Scan for the cell matching the given text and deliver its (X, Y) coordinate at center. 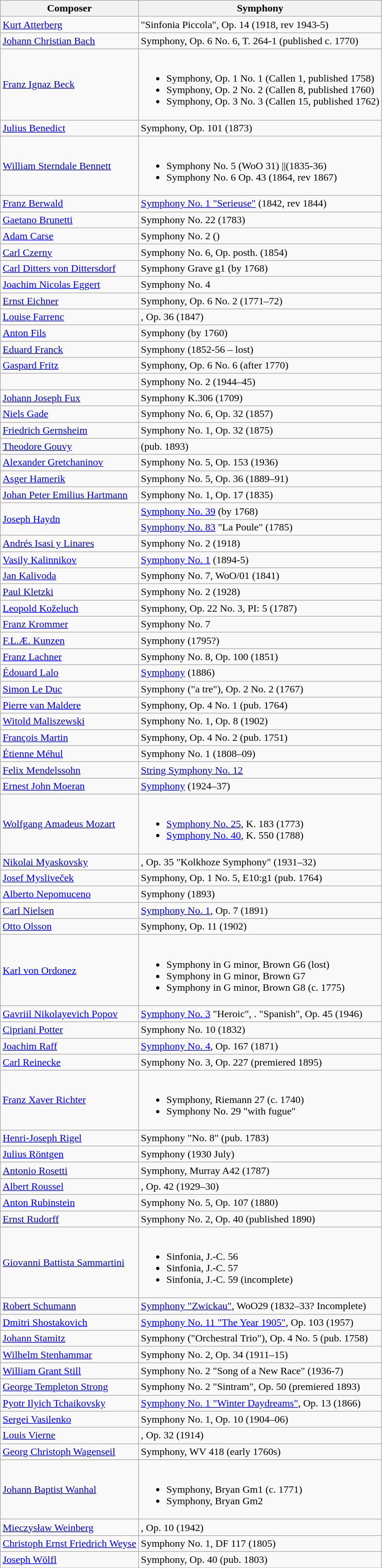
Symphony No. 7 (260, 624)
Symphony (by 1760) (260, 333)
Franz Xaver Richter (70, 1100)
Ernest John Moeran (70, 786)
, Op. 10 (1942) (260, 1527)
Friedrich Gernsheim (70, 430)
Symphony No. 11 "The Year 1905", Op. 103 (1957) (260, 1322)
Alexander Gretchaninov (70, 462)
Felix Mendelssohn (70, 770)
Symphony ("Orchestral Trio"), Op. 4 No. 5 (pub. 1758) (260, 1338)
Asger Hamerik (70, 479)
Carl Nielsen (70, 910)
Symphony (260, 9)
Louis Vierne (70, 1435)
Symphony, Op. 1 No. 5, E10:g1 (pub. 1764) (260, 878)
Symphony K.306 (1709) (260, 398)
String Symphony No. 12 (260, 770)
Pierre van Maldere (70, 705)
Symphony ("a tre"), Op. 2 No. 2 (1767) (260, 689)
Symphony No. 2 "Song of a New Race" (1936-7) (260, 1371)
Johann Christian Bach (70, 41)
Leopold Koželuch (70, 608)
Symphony No. 1, Op. 17 (1835) (260, 495)
Symphony No. 39 (by 1768) (260, 511)
Franz Krommer (70, 624)
Symphony No. 3 "Heroic", . "Spanish", Op. 45 (1946) (260, 1014)
Symphony No. 10 (1832) (260, 1030)
Symphony No. 1, Op. 8 (1902) (260, 721)
Symphony, Op. 4 No. 2 (pub. 1751) (260, 737)
Julius Röntgen (70, 1154)
Giovanni Battista Sammartini (70, 1262)
Symphony No. 1, Op. 7 (1891) (260, 910)
Symphony No. 4, Op. 167 (1871) (260, 1046)
Georg Christoph Wagenseil (70, 1452)
Andrés Isasi y Linares (70, 543)
Gavriil Nikolayevich Popov (70, 1014)
Symphony (1924–37) (260, 786)
Symphony, Op. 101 (1873) (260, 128)
Mieczysław Weinberg (70, 1527)
Symphony No. 4 (260, 284)
Symphony, Op. 1 No. 1 (Callen 1, published 1758)Symphony, Op. 2 No. 2 (Callen 8, published 1760)Symphony, Op. 3 No. 3 (Callen 15, published 1762) (260, 84)
Johan Peter Emilius Hartmann (70, 495)
Gaetano Brunetti (70, 220)
Symphony No. 83 "La Poule" (1785) (260, 527)
Gaspard Fritz (70, 366)
Louise Farrenc (70, 317)
Symphony No. 22 (1783) (260, 220)
Carl Reinecke (70, 1062)
Symphony No. 1 (1808–09) (260, 754)
Symphony No. 6, Op. 32 (1857) (260, 414)
Symphony No. 5, Op. 153 (1936) (260, 462)
Symphony No. 5, Op. 36 (1889–91) (260, 479)
Symphony No. 1 "Serieuse" (1842, rev 1844) (260, 204)
Symphony No. 2 () (260, 236)
Symphony (1795?) (260, 641)
Symphony "Zwickau", WoO29 (1832–33? Incomplete) (260, 1306)
Vasily Kalinnikov (70, 560)
Johann Joseph Fux (70, 398)
Symphony No. 2 (1928) (260, 592)
Symphony No. 1, DF 117 (1805) (260, 1543)
Symphony (1930 July) (260, 1154)
Symphony in G minor, Brown G6 (lost)Symphony in G minor, Brown G7Symphony in G minor, Brown G8 (c. 1775) (260, 970)
Eduard Franck (70, 349)
Johann Baptist Wanhal (70, 1489)
Jan Kalivoda (70, 576)
Symphony (1893) (260, 894)
Étienne Méhul (70, 754)
Symphony No. 7, WoO/01 (1841) (260, 576)
Symphony, Op. 11 (1902) (260, 927)
, Op. 32 (1914) (260, 1435)
Symphony, Op. 6 No. 6 (after 1770) (260, 366)
Niels Gade (70, 414)
George Templeton Strong (70, 1387)
Symphony No. 2 "Sintram", Op. 50 (premiered 1893) (260, 1387)
Dmitri Shostakovich (70, 1322)
Ernst Eichner (70, 301)
, Op. 42 (1929–30) (260, 1186)
Alberto Nepomuceno (70, 894)
Franz Berwald (70, 204)
Anton Fils (70, 333)
Josef Mysliveček (70, 878)
Nikolai Myaskovsky (70, 862)
Pyotr Ilyich Tchaikovsky (70, 1403)
Symphony, Murray A42 (1787) (260, 1170)
Julius Benedict (70, 128)
Witold Maliszewski (70, 721)
Symphony, Op. 4 No. 1 (pub. 1764) (260, 705)
Symphony No. 5, Op. 107 (1880) (260, 1202)
Johann Stamitz (70, 1338)
Joseph Wölfl (70, 1559)
Joachim Nicolas Eggert (70, 284)
Sergei Vasilenko (70, 1419)
F.L.Æ. Kunzen (70, 641)
Symphony No. 1 "Winter Daydreams", Op. 13 (1866) (260, 1403)
Symphony, Op. 6 No. 6, T. 264-1 (published c. 1770) (260, 41)
Joseph Haydn (70, 519)
François Martin (70, 737)
Robert Schumann (70, 1306)
Symphony "No. 8" (pub. 1783) (260, 1138)
Wolfgang Amadeus Mozart (70, 824)
Carl Ditters von Dittersdorf (70, 268)
William Sterndale Bennett (70, 166)
Symphony No. 1 (1894-5) (260, 560)
Sinfonia, J.-C. 56Sinfonia, J.-C. 57Sinfonia, J.-C. 59 (incomplete) (260, 1262)
Symphony No. 6, Op. posth. (1854) (260, 252)
Anton Rubinstein (70, 1202)
William Grant Still (70, 1371)
Symphony, Op. 40 (pub. 1803) (260, 1559)
Symphony No. 2, Op. 40 (published 1890) (260, 1219)
, Op. 36 (1847) (260, 317)
Carl Czerny (70, 252)
Symphony, Op. 22 No. 3, PI: 5 (1787) (260, 608)
Antonio Rosetti (70, 1170)
Symphony, Op. 6 No. 2 (1771–72) (260, 301)
Symphony No. 1, Op. 32 (1875) (260, 430)
Kurt Atterberg (70, 25)
Paul Kletzki (70, 592)
, Op. 35 "Kolkhoze Symphony" (1931–32) (260, 862)
Theodore Gouvy (70, 446)
Symphony No. 8, Op. 100 (1851) (260, 657)
Franz Lachner (70, 657)
Wilhelm Stenhammar (70, 1355)
Symphony No. 2 (1944–45) (260, 382)
Ernst Rudorff (70, 1219)
Composer (70, 9)
Symphony (1886) (260, 673)
Henri-Joseph Rigel (70, 1138)
Joachim Raff (70, 1046)
Christoph Ernst Friedrich Weyse (70, 1543)
Symphony, Bryan Gm1 (c. 1771)Symphony, Bryan Gm2 (260, 1489)
Symphony, WV 418 (early 1760s) (260, 1452)
Symphony No. 2 (1918) (260, 543)
"Sinfonia Piccola", Op. 14 (1918, rev 1943-5) (260, 25)
Adam Carse (70, 236)
Franz Ignaz Beck (70, 84)
(pub. 1893) (260, 446)
Symphony No. 25, K. 183 (1773)Symphony No. 40, K. 550 (1788) (260, 824)
Otto Olsson (70, 927)
Édouard Lalo (70, 673)
Symphony, Riemann 27 (c. 1740)Symphony No. 29 "with fugue" (260, 1100)
Symphony Grave g1 (by 1768) (260, 268)
Cipriani Potter (70, 1030)
Symphony No. 5 (WoO 31) ||(1835-36)Symphony No. 6 Op. 43 (1864, rev 1867) (260, 166)
Simon Le Duc (70, 689)
Symphony (1852-56 – lost) (260, 349)
Karl von Ordonez (70, 970)
Albert Roussel (70, 1186)
Symphony No. 1, Op. 10 (1904–06) (260, 1419)
Symphony No. 2, Op. 34 (1911–15) (260, 1355)
Symphony No. 3, Op. 227 (premiered 1895) (260, 1062)
